Pinpoint the cell where the given text exists, returning its (x, y) midpoint coordinate. 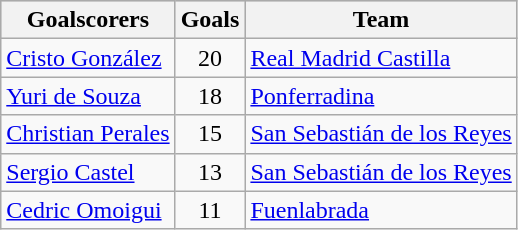
Christian Perales (88, 134)
Cristo González (88, 58)
20 (210, 58)
Team (381, 20)
Cedric Omoigui (88, 210)
15 (210, 134)
18 (210, 96)
Real Madrid Castilla (381, 58)
11 (210, 210)
Goalscorers (88, 20)
Sergio Castel (88, 172)
Fuenlabrada (381, 210)
Goals (210, 20)
Ponferradina (381, 96)
Yuri de Souza (88, 96)
13 (210, 172)
